Find where the given text appears and provide that cell's center as (x, y) coordinate. 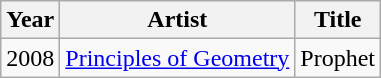
Artist (178, 20)
Year (30, 20)
Prophet (338, 58)
Principles of Geometry (178, 58)
Title (338, 20)
2008 (30, 58)
